For the text-containing cell, return its midpoint in [X, Y] coordinate format. 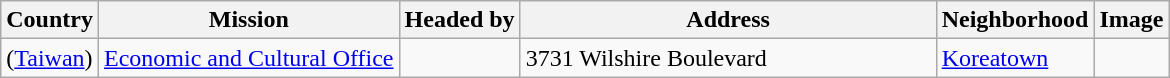
Economic and Cultural Office [248, 58]
Headed by [460, 20]
Country [50, 20]
Mission [248, 20]
Koreatown [1015, 58]
Address [728, 20]
Neighborhood [1015, 20]
(Taiwan) [50, 58]
3731 Wilshire Boulevard [728, 58]
Image [1132, 20]
